Capture the cell that displays the provided text and extract its (X, Y) central coordinate. 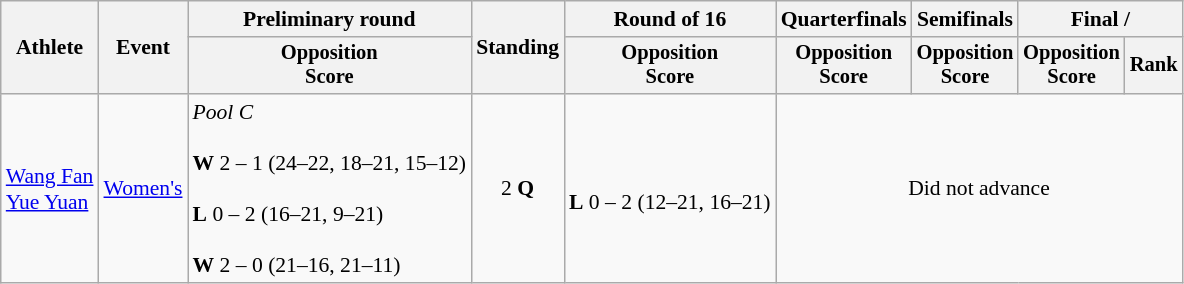
L 0 – 2 (12–21, 16–21) (670, 188)
Standing (518, 48)
2 Q (518, 188)
Rank (1154, 66)
Athlete (50, 48)
Event (142, 48)
Preliminary round (330, 19)
Quarterfinals (844, 19)
Semifinals (966, 19)
Pool CW 2 – 1 (24–22, 18–21, 15–12)L 0 – 2 (16–21, 9–21)W 2 – 0 (21–16, 21–11) (330, 188)
Wang FanYue Yuan (50, 188)
Did not advance (980, 188)
Women's (142, 188)
Final / (1100, 19)
Round of 16 (670, 19)
